Locate the cell with the specified text and output its [X, Y] center coordinate. 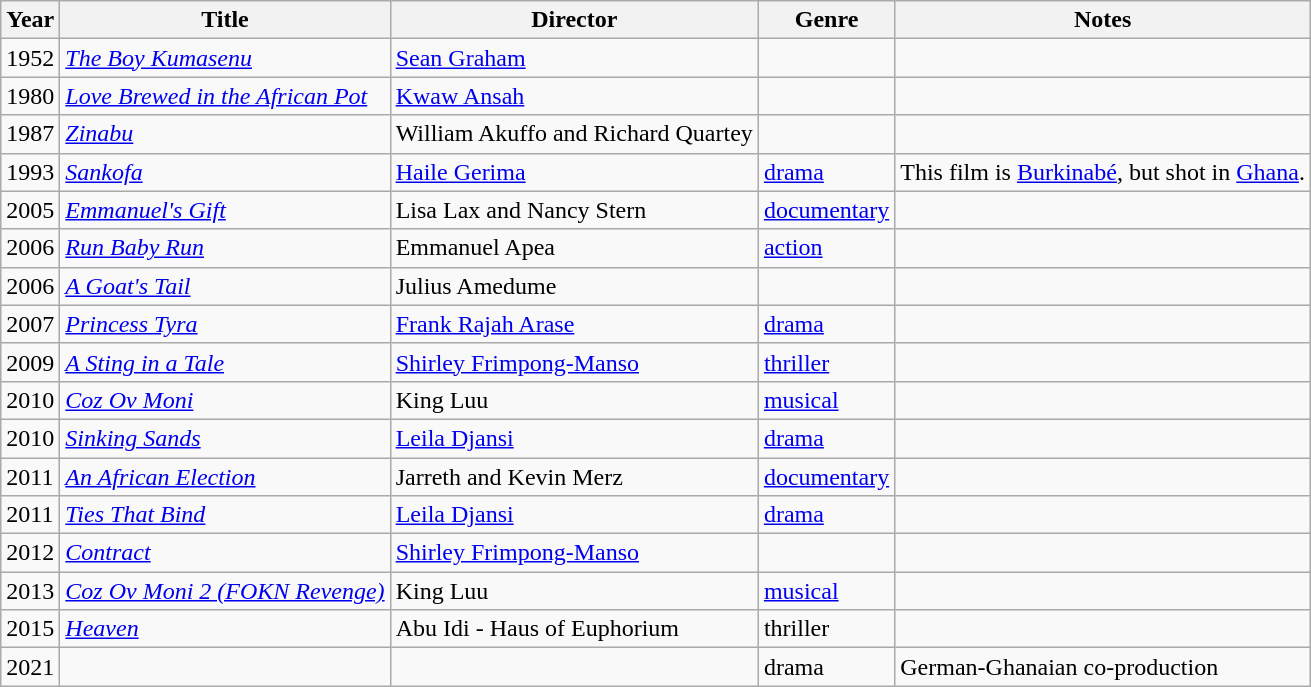
Contract [225, 553]
1987 [30, 134]
Sankofa [225, 172]
Princess Tyra [225, 324]
Love Brewed in the African Pot [225, 96]
2007 [30, 324]
A Sting in a Tale [225, 362]
action [826, 248]
Ties That Bind [225, 515]
William Akuffo and Richard Quartey [574, 134]
An African Election [225, 477]
Kwaw Ansah [574, 96]
2015 [30, 629]
Run Baby Run [225, 248]
2005 [30, 210]
Year [30, 20]
Sinking Sands [225, 438]
Julius Amedume [574, 286]
Coz Ov Moni [225, 400]
Coz Ov Moni 2 (FOKN Revenge) [225, 591]
A Goat's Tail [225, 286]
Sean Graham [574, 58]
1980 [30, 96]
2012 [30, 553]
German-Ghanaian co-production [1103, 667]
Notes [1103, 20]
Emmanuel's Gift [225, 210]
Heaven [225, 629]
This film is Burkinabé, but shot in Ghana. [1103, 172]
Emmanuel Apea [574, 248]
1993 [30, 172]
Title [225, 20]
2009 [30, 362]
1952 [30, 58]
Lisa Lax and Nancy Stern [574, 210]
The Boy Kumasenu [225, 58]
Zinabu [225, 134]
Frank Rajah Arase [574, 324]
Abu Idi - Haus of Euphorium [574, 629]
Jarreth and Kevin Merz [574, 477]
Haile Gerima [574, 172]
2013 [30, 591]
2021 [30, 667]
Director [574, 20]
Genre [826, 20]
